Identify which cell holds the provided text, then report its (X, Y) central coordinate. 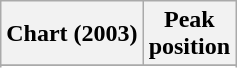
Peakposition (189, 34)
Chart (2003) (72, 34)
